Scan for the cell matching the given text and deliver its (X, Y) coordinate at center. 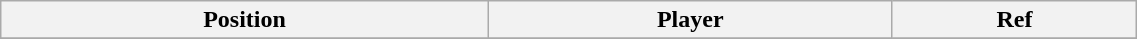
Position (244, 20)
Ref (1014, 20)
Player (690, 20)
